Search for the cell housing the specified text and yield its [X, Y] center coordinate. 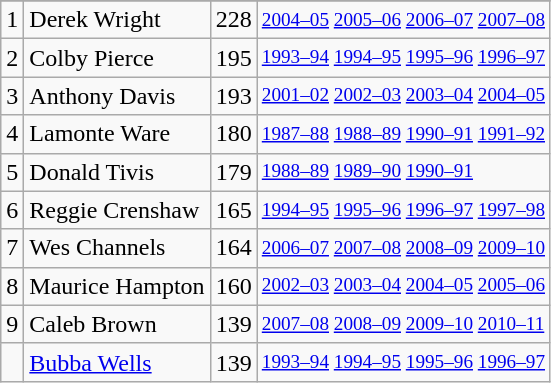
Anthony Davis [117, 96]
5 [12, 172]
2006–07 2007–08 2008–09 2009–10 [403, 248]
Colby Pierce [117, 58]
Caleb Brown [117, 324]
1987–88 1988–89 1990–91 1991–92 [403, 134]
Reggie Crenshaw [117, 210]
180 [234, 134]
179 [234, 172]
6 [12, 210]
2 [12, 58]
3 [12, 96]
193 [234, 96]
1994–95 1995–96 1996–97 1997–98 [403, 210]
1 [12, 20]
2004–05 2005–06 2006–07 2007–08 [403, 20]
4 [12, 134]
Donald Tivis [117, 172]
164 [234, 248]
Wes Channels [117, 248]
2002–03 2003–04 2004–05 2005–06 [403, 286]
228 [234, 20]
8 [12, 286]
160 [234, 286]
9 [12, 324]
2001–02 2002–03 2003–04 2004–05 [403, 96]
Lamonte Ware [117, 134]
1988–89 1989–90 1990–91 [403, 172]
2007–08 2008–09 2009–10 2010–11 [403, 324]
Bubba Wells [117, 362]
195 [234, 58]
Derek Wright [117, 20]
165 [234, 210]
7 [12, 248]
Maurice Hampton [117, 286]
